Extract the [X, Y] coordinate from the center of the cell holding the provided text.  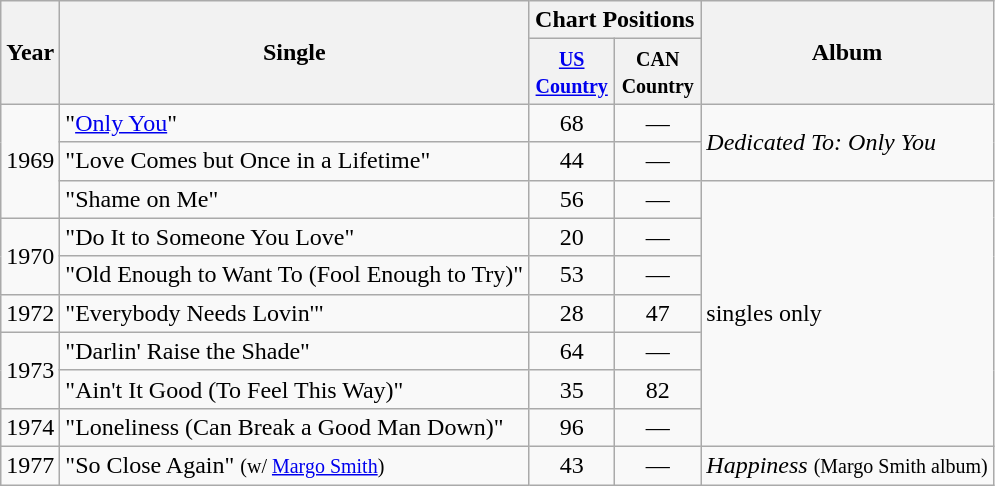
CAN Country [658, 72]
Single [294, 52]
1969 [30, 161]
"Old Enough to Want To (Fool Enough to Try)" [294, 275]
53 [572, 275]
"Everybody Needs Lovin'" [294, 313]
56 [572, 199]
68 [572, 123]
1973 [30, 370]
20 [572, 237]
US Country [572, 72]
"Darlin' Raise the Shade" [294, 351]
1977 [30, 465]
35 [572, 389]
singles only [847, 313]
Chart Positions [615, 20]
Year [30, 52]
28 [572, 313]
64 [572, 351]
96 [572, 427]
Happiness (Margo Smith album) [847, 465]
"Loneliness (Can Break a Good Man Down)" [294, 427]
"Ain't It Good (To Feel This Way)" [294, 389]
"Shame on Me" [294, 199]
82 [658, 389]
1970 [30, 256]
47 [658, 313]
"Only You" [294, 123]
"Love Comes but Once in a Lifetime" [294, 161]
Album [847, 52]
44 [572, 161]
Dedicated To: Only You [847, 142]
1972 [30, 313]
"So Close Again" (w/ Margo Smith) [294, 465]
1974 [30, 427]
"Do It to Someone You Love" [294, 237]
43 [572, 465]
